Return [x, y] of the center of cell containing provided text 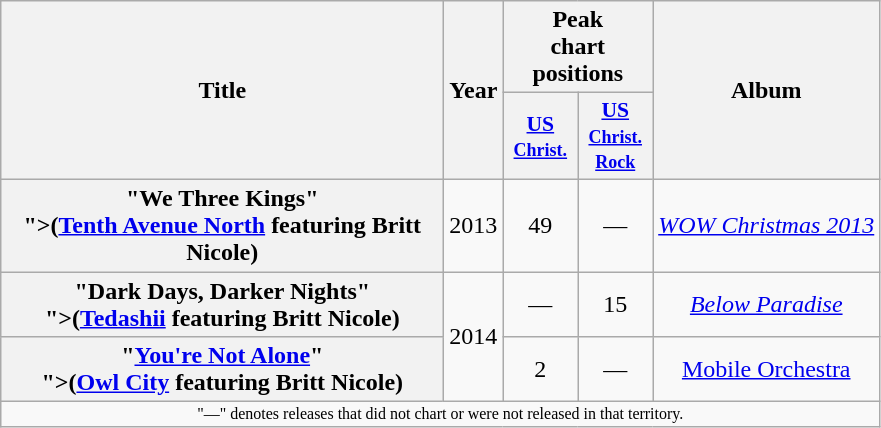
2014 [474, 337]
"We Three Kings"">(Tenth Avenue North featuring Britt Nicole) [222, 225]
2 [540, 370]
WOW Christmas 2013 [766, 225]
USChrist.Rock [616, 136]
Mobile Orchestra [766, 370]
2013 [474, 225]
USChrist. [540, 136]
"—" denotes releases that did not chart or were not released in that territory. [440, 414]
Below Paradise [766, 304]
Peakchartpositions [578, 47]
Year [474, 90]
Album [766, 90]
"You're Not Alone"">(Owl City featuring Britt Nicole) [222, 370]
Title [222, 90]
"Dark Days, Darker Nights"">(Tedashii featuring Britt Nicole) [222, 304]
15 [616, 304]
49 [540, 225]
